Find where the given text appears and provide that cell's center as [x, y] coordinate. 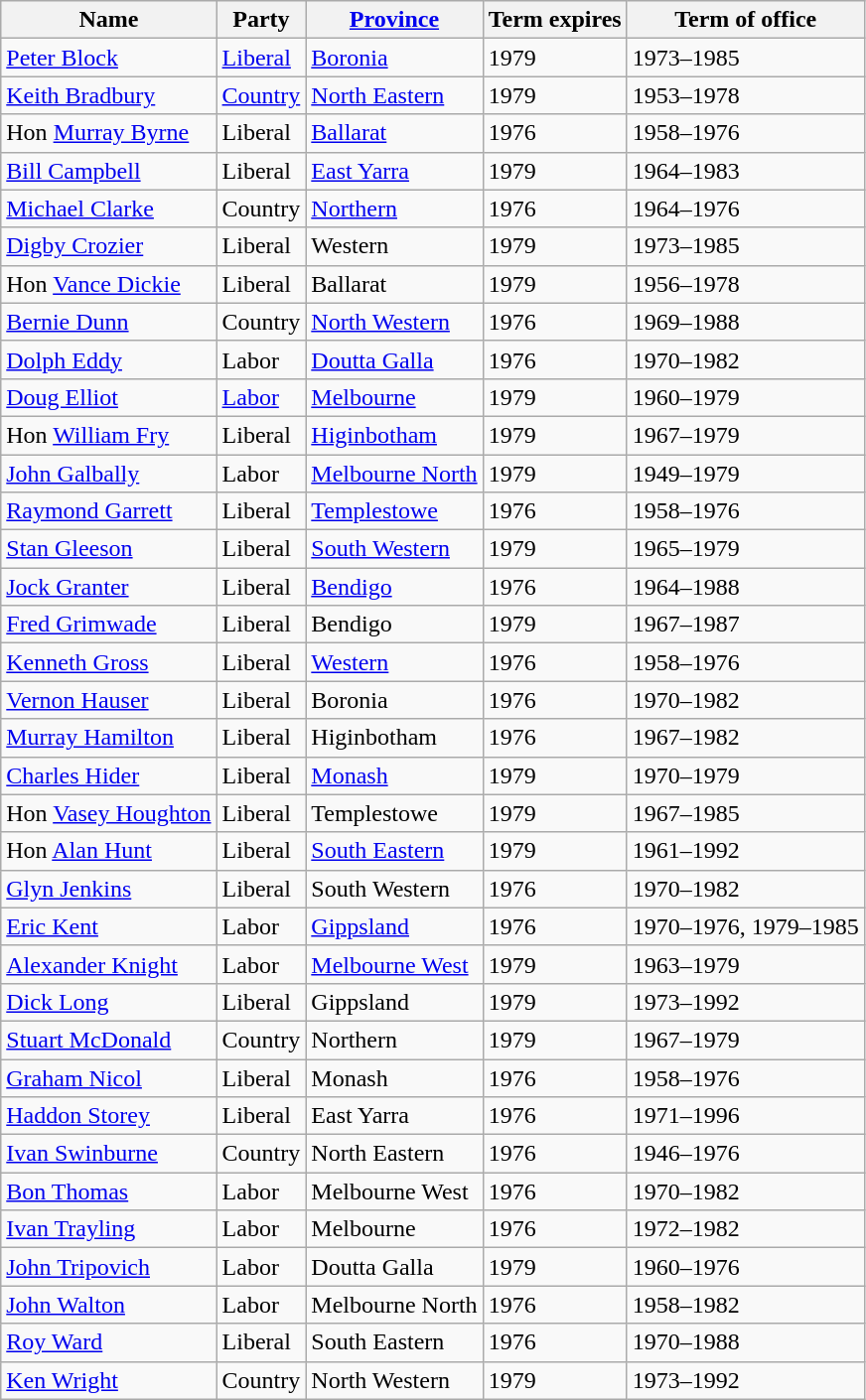
Keith Bradbury [109, 95]
Vernon Hauser [109, 700]
Kenneth Gross [109, 662]
1964–1976 [745, 209]
Stuart McDonald [109, 1040]
Eric Kent [109, 926]
1964–1988 [745, 587]
Hon Vasey Houghton [109, 813]
Dick Long [109, 1002]
Hon Alan Hunt [109, 851]
1972–1982 [745, 1229]
Charles Hider [109, 775]
John Walton [109, 1305]
Digby Crozier [109, 246]
Ivan Swinburne [109, 1154]
1971–1996 [745, 1116]
1953–1978 [745, 95]
1967–1982 [745, 738]
1963–1979 [745, 964]
Hon Murray Byrne [109, 133]
Peter Block [109, 58]
Fred Grimwade [109, 625]
Michael Clarke [109, 209]
1958–1982 [745, 1305]
Doug Elliot [109, 397]
1956–1978 [745, 284]
Hon Vance Dickie [109, 284]
1967–1985 [745, 813]
Glyn Jenkins [109, 889]
Term expires [554, 20]
Term of office [745, 20]
Bon Thomas [109, 1191]
1970–1988 [745, 1342]
John Galbally [109, 474]
1967–1987 [745, 625]
1970–1976, 1979–1985 [745, 926]
Bernie Dunn [109, 322]
1961–1992 [745, 851]
1970–1979 [745, 775]
Ken Wright [109, 1380]
Party [261, 20]
Hon William Fry [109, 435]
Dolph Eddy [109, 359]
1969–1988 [745, 322]
Stan Gleeson [109, 549]
1949–1979 [745, 474]
Haddon Storey [109, 1116]
1965–1979 [745, 549]
Murray Hamilton [109, 738]
1960–1976 [745, 1267]
John Tripovich [109, 1267]
Graham Nicol [109, 1077]
Name [109, 20]
Raymond Garrett [109, 511]
1964–1983 [745, 171]
1946–1976 [745, 1154]
Jock Granter [109, 587]
1960–1979 [745, 397]
Bill Campbell [109, 171]
Province [394, 20]
Roy Ward [109, 1342]
Alexander Knight [109, 964]
Ivan Trayling [109, 1229]
